Search for the cell housing the specified text and yield its (X, Y) center coordinate. 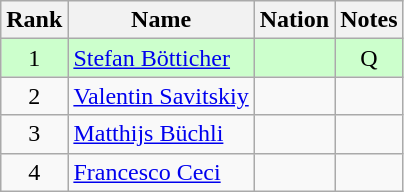
2 (34, 96)
Francesco Ceci (161, 172)
Rank (34, 20)
Matthijs Büchli (161, 134)
4 (34, 172)
Nation (294, 20)
Notes (369, 20)
Valentin Savitskiy (161, 96)
3 (34, 134)
Q (369, 58)
Name (161, 20)
1 (34, 58)
Stefan Bötticher (161, 58)
